For the text-containing cell, return its midpoint in (X, Y) coordinate format. 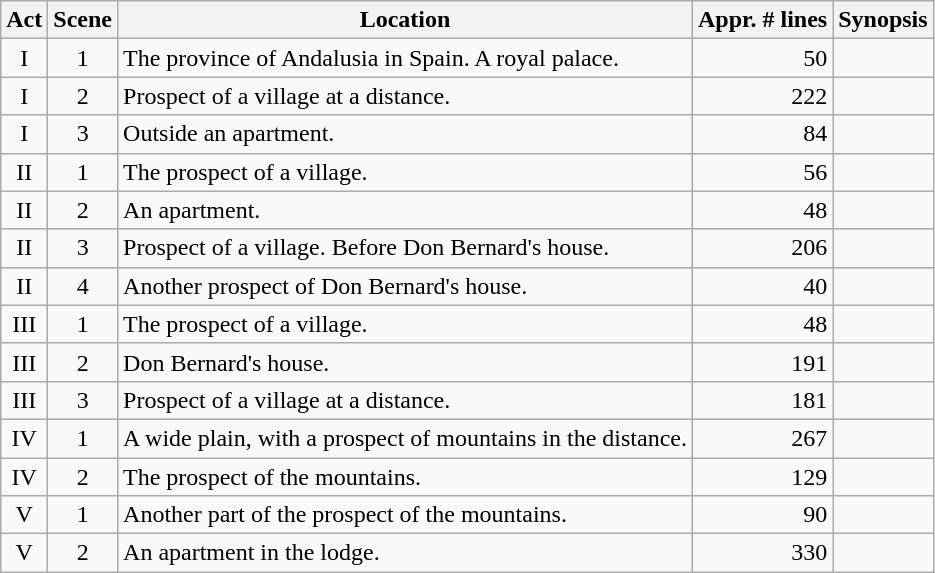
The prospect of the mountains. (406, 477)
206 (762, 248)
56 (762, 172)
267 (762, 438)
4 (83, 286)
Appr. # lines (762, 20)
Scene (83, 20)
The province of Andalusia in Spain. A royal palace. (406, 58)
Location (406, 20)
129 (762, 477)
Synopsis (883, 20)
Another part of the prospect of the mountains. (406, 515)
Don Bernard's house. (406, 362)
330 (762, 553)
181 (762, 400)
An apartment in the lodge. (406, 553)
A wide plain, with a prospect of mountains in the distance. (406, 438)
Prospect of a village. Before Don Bernard's house. (406, 248)
90 (762, 515)
50 (762, 58)
191 (762, 362)
Outside an apartment. (406, 134)
222 (762, 96)
40 (762, 286)
Another prospect of Don Bernard's house. (406, 286)
84 (762, 134)
Act (24, 20)
An apartment. (406, 210)
